Return [X, Y] of the center of cell containing provided text 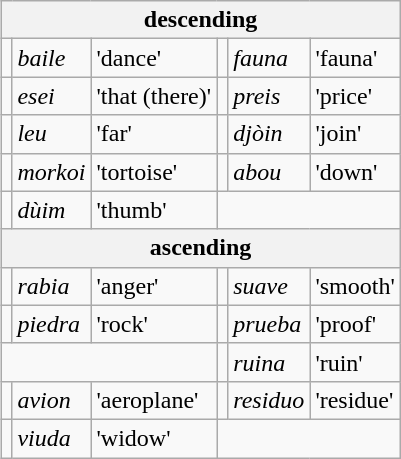
'down' [355, 172]
piedra [52, 324]
'price' [355, 96]
'join' [355, 134]
fauna [269, 58]
'aeroplane' [154, 400]
'thumb' [154, 210]
ascending [200, 248]
esei [52, 96]
dùim [52, 210]
ruina [269, 362]
'dance' [154, 58]
'rock' [154, 324]
'smooth' [355, 286]
prueba [269, 324]
'fauna' [355, 58]
preis [269, 96]
leu [52, 134]
'residue' [355, 400]
'tortoise' [154, 172]
morkoi [52, 172]
'proof' [355, 324]
viuda [52, 438]
'ruin' [355, 362]
abou [269, 172]
avion [52, 400]
rabia [52, 286]
residuo [269, 400]
suave [269, 286]
descending [200, 20]
'that (there)' [154, 96]
'far' [154, 134]
baile [52, 58]
'anger' [154, 286]
djòin [269, 134]
'widow' [154, 438]
